Return (x, y) of the center of cell containing provided text 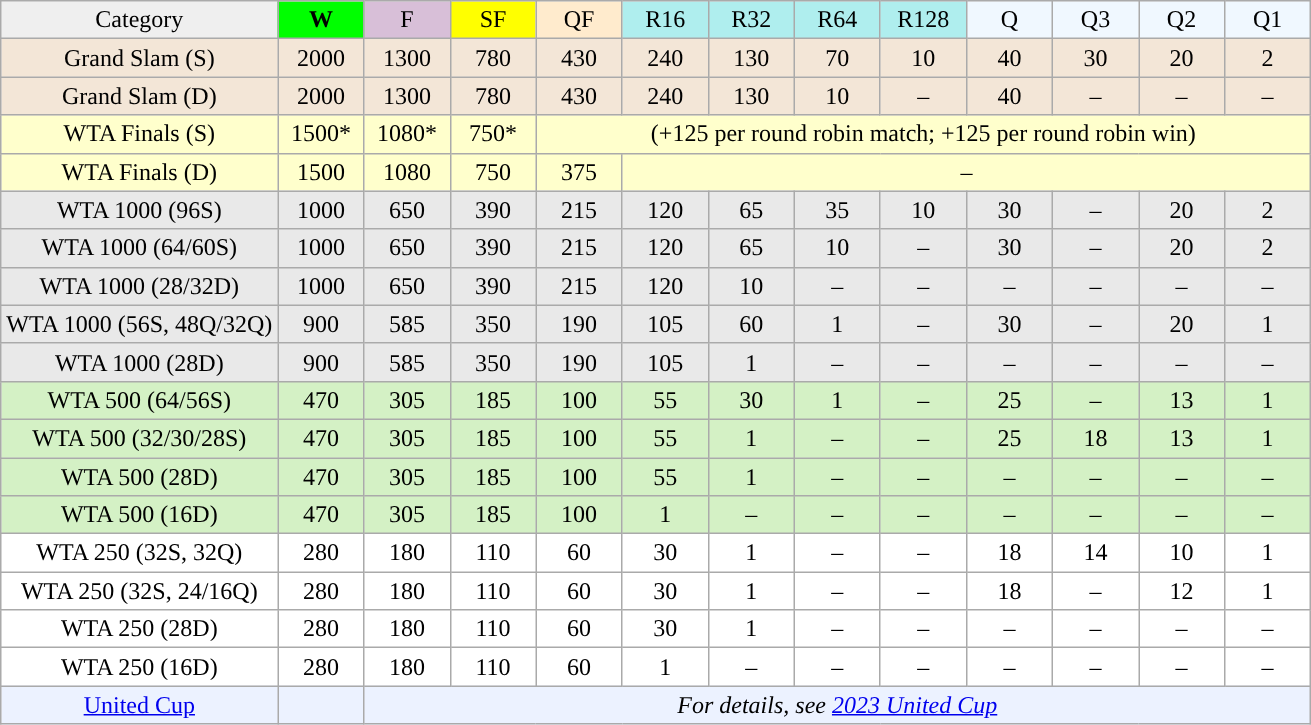
United Cup (140, 705)
750 (493, 172)
(+125 per round robin match; +125 per round robin win) (924, 134)
Q (1009, 20)
14 (1095, 553)
1080* (407, 134)
QF (579, 20)
WTA 1000 (28D) (140, 362)
WTA 1000 (96S) (140, 210)
SF (493, 20)
WTA 500 (32/30/28S) (140, 438)
WTA 500 (28D) (140, 477)
WTA 250 (32S, 32Q) (140, 553)
Q2 (1181, 20)
WTA Finals (S) (140, 134)
Q3 (1095, 20)
Grand Slam (D) (140, 96)
750* (493, 134)
WTA 250 (16D) (140, 667)
35 (837, 210)
F (407, 20)
WTA 1000 (28/32D) (140, 286)
1500* (321, 134)
Category (140, 20)
WTA 1000 (56S, 48Q/32Q) (140, 324)
For details, see 2023 United Cup (838, 705)
Grand Slam (S) (140, 58)
R128 (923, 20)
375 (579, 172)
R16 (665, 20)
WTA 500 (64/56S) (140, 400)
1080 (407, 172)
12 (1181, 591)
W (321, 20)
WTA 250 (28D) (140, 629)
R32 (751, 20)
Q1 (1268, 20)
WTA 250 (32S, 24/16Q) (140, 591)
WTA 500 (16D) (140, 515)
WTA Finals (D) (140, 172)
70 (837, 58)
WTA 1000 (64/60S) (140, 248)
1500 (321, 172)
R64 (837, 20)
